Pinpoint the cell where the given text exists, returning its (x, y) midpoint coordinate. 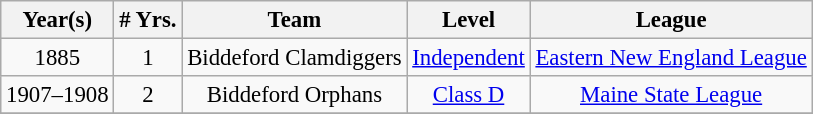
Eastern New England League (671, 58)
Level (468, 20)
# Yrs. (148, 20)
Maine State League (671, 95)
2 (148, 95)
Biddeford Clamdiggers (294, 58)
Independent (468, 58)
Class D (468, 95)
1 (148, 58)
Year(s) (58, 20)
1885 (58, 58)
Biddeford Orphans (294, 95)
League (671, 20)
Team (294, 20)
1907–1908 (58, 95)
